Pinpoint the cell where the given text exists, returning its [X, Y] midpoint coordinate. 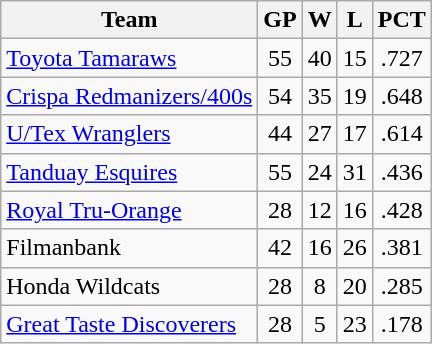
Honda Wildcats [130, 286]
L [354, 20]
Royal Tru-Orange [130, 210]
26 [354, 248]
44 [280, 134]
20 [354, 286]
42 [280, 248]
15 [354, 58]
Toyota Tamaraws [130, 58]
24 [320, 172]
GP [280, 20]
.381 [402, 248]
.178 [402, 324]
.648 [402, 96]
.436 [402, 172]
W [320, 20]
54 [280, 96]
40 [320, 58]
Filmanbank [130, 248]
.614 [402, 134]
Tanduay Esquires [130, 172]
.285 [402, 286]
U/Tex Wranglers [130, 134]
Team [130, 20]
19 [354, 96]
31 [354, 172]
17 [354, 134]
27 [320, 134]
.727 [402, 58]
.428 [402, 210]
35 [320, 96]
5 [320, 324]
8 [320, 286]
23 [354, 324]
12 [320, 210]
PCT [402, 20]
Crispa Redmanizers/400s [130, 96]
Great Taste Discoverers [130, 324]
